Detect which cell encompasses the target text, then output its (x, y) center coordinate. 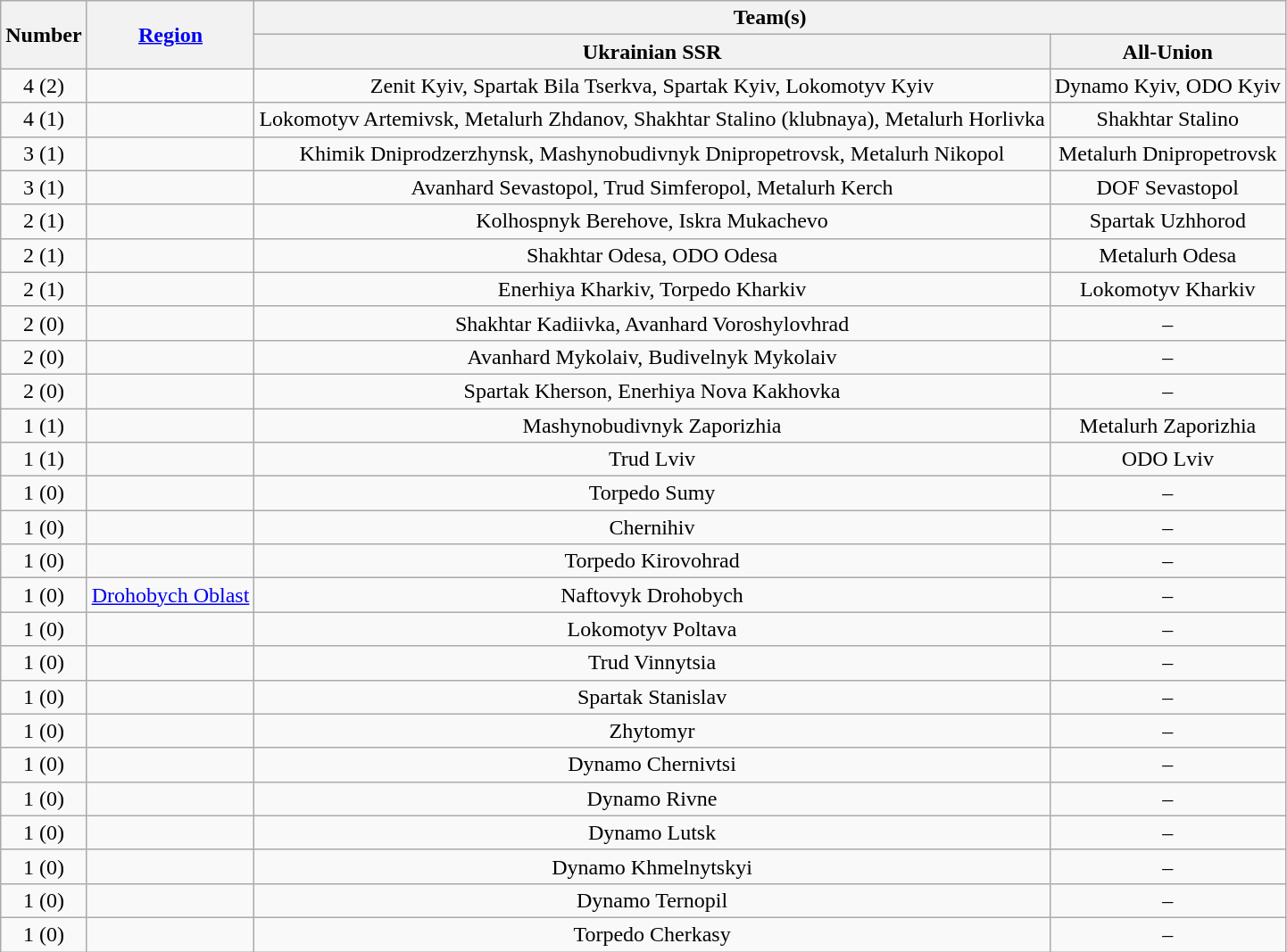
Enerhiya Kharkiv, Torpedo Kharkiv (652, 289)
Dynamo Chernivtsi (652, 765)
Mashynobudivnyk Zaporizhia (652, 426)
Avanhard Mykolaiv, Budivelnyk Mykolaiv (652, 357)
Dynamo Khmelnytskyi (652, 866)
Zenit Kyiv, Spartak Bila Tserkva, Spartak Kyiv, Lokomotyv Kyiv (652, 86)
Zhytomyr (652, 731)
Lokomotyv Poltava (652, 629)
Shakhtar Stalino (1167, 120)
Team(s) (770, 18)
Dynamo Rivne (652, 799)
Khimik Dniprodzerzhynsk, Mashynobudivnyk Dnipropetrovsk, Metalurh Nikopol (652, 153)
Torpedo Kirovohrad (652, 561)
Metalurh Dnipropetrovsk (1167, 153)
Avanhard Sevastopol, Trud Simferopol, Metalurh Kerch (652, 187)
Dynamo Lutsk (652, 832)
Trud Lviv (652, 459)
Ukrainian SSR (652, 52)
Naftovyk Drohobych (652, 595)
Lokomotyv Artemivsk, Metalurh Zhdanov, Shakhtar Stalino (klubnaya), Metalurh Horlivka (652, 120)
Dynamo Ternopil (652, 900)
Chernihiv (652, 527)
Torpedo Cherkasy (652, 934)
Spartak Kherson, Enerhiya Nova Kakhovka (652, 391)
Lokomotyv Kharkiv (1167, 289)
Torpedo Sumy (652, 493)
Kolhospnyk Berehove, Iskra Mukachevo (652, 221)
ODO Lviv (1167, 459)
Region (170, 35)
Spartak Uzhhorod (1167, 221)
Shakhtar Odesa, ODO Odesa (652, 255)
Trud Vinnytsia (652, 663)
Shakhtar Kadiivka, Avanhard Voroshylovhrad (652, 323)
Dynamo Kyiv, ODO Kyiv (1167, 86)
Metalurh Odesa (1167, 255)
Metalurh Zaporizhia (1167, 426)
Number (44, 35)
All-Union (1167, 52)
Drohobych Oblast (170, 595)
Spartak Stanislav (652, 697)
DOF Sevastopol (1167, 187)
4 (1) (44, 120)
4 (2) (44, 86)
